Scan for the cell matching the given text and deliver its [X, Y] coordinate at center. 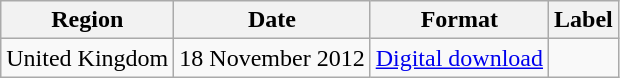
Label [584, 20]
18 November 2012 [272, 58]
Region [88, 20]
Digital download [459, 58]
Date [272, 20]
Format [459, 20]
United Kingdom [88, 58]
